Pinpoint the cell where the given text exists, returning its (x, y) midpoint coordinate. 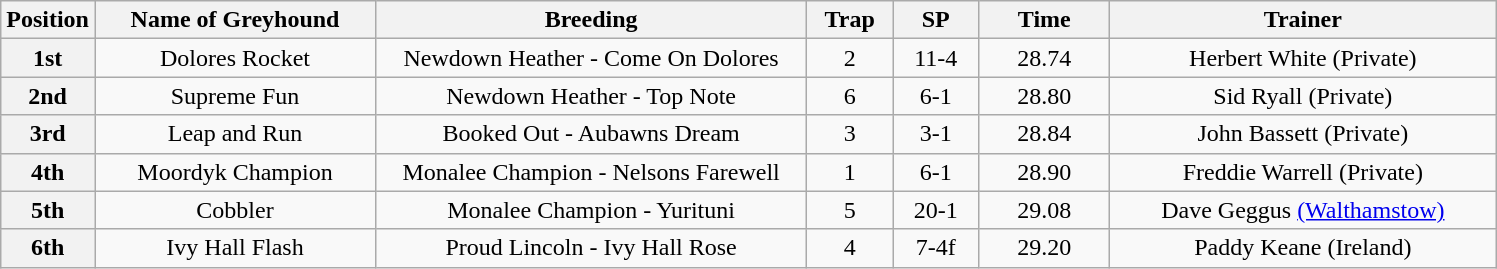
28.90 (1044, 172)
Moordyk Champion (234, 172)
Trainer (1303, 20)
Leap and Run (234, 134)
6 (850, 96)
John Bassett (Private) (1303, 134)
SP (936, 20)
Newdown Heather - Come On Dolores (592, 58)
Dolores Rocket (234, 58)
Proud Lincoln - Ivy Hall Rose (592, 248)
Freddie Warrell (Private) (1303, 172)
Name of Greyhound (234, 20)
3rd (48, 134)
Position (48, 20)
3 (850, 134)
11-4 (936, 58)
Trap (850, 20)
Herbert White (Private) (1303, 58)
3-1 (936, 134)
5 (850, 210)
Monalee Champion - Yurituni (592, 210)
Supreme Fun (234, 96)
7-4f (936, 248)
1st (48, 58)
28.74 (1044, 58)
Monalee Champion - Nelsons Farewell (592, 172)
28.80 (1044, 96)
6th (48, 248)
1 (850, 172)
4 (850, 248)
20-1 (936, 210)
Cobbler (234, 210)
Paddy Keane (Ireland) (1303, 248)
Time (1044, 20)
29.08 (1044, 210)
Newdown Heather - Top Note (592, 96)
29.20 (1044, 248)
5th (48, 210)
Dave Geggus (Walthamstow) (1303, 210)
4th (48, 172)
Ivy Hall Flash (234, 248)
Booked Out - Aubawns Dream (592, 134)
2 (850, 58)
Sid Ryall (Private) (1303, 96)
Breeding (592, 20)
2nd (48, 96)
28.84 (1044, 134)
